Return (x, y) of the center of cell containing provided text 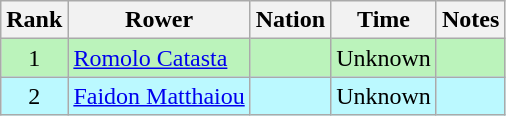
Nation (290, 20)
Time (384, 20)
Notes (470, 20)
2 (34, 96)
Rower (159, 20)
Faidon Matthaiou (159, 96)
Rank (34, 20)
Romolo Catasta (159, 58)
1 (34, 58)
